Detect which cell encompasses the target text, then output its [x, y] center coordinate. 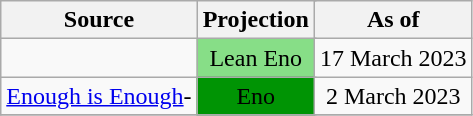
Eno [256, 96]
Projection [256, 20]
Source [99, 20]
Lean Eno [256, 58]
2 March 2023 [393, 96]
17 March 2023 [393, 58]
Enough is Enough- [99, 96]
As of [393, 20]
